Output the [X, Y] coordinate of the center of the cell containing the given text.  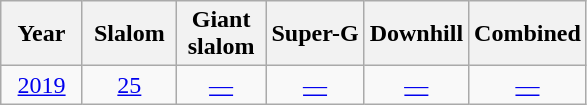
Downhill [416, 34]
25 [129, 85]
Super-G [315, 34]
Year [42, 34]
2019 [42, 85]
Slalom [129, 34]
Combined [528, 34]
Giant slalom [221, 34]
